From the cell containing the given text, extract its center point as (X, Y) coordinate. 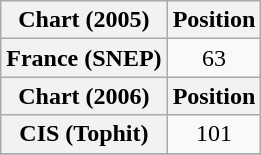
101 (214, 134)
Chart (2005) (84, 20)
France (SNEP) (84, 58)
63 (214, 58)
Chart (2006) (84, 96)
CIS (Tophit) (84, 134)
